Identify which cell holds the provided text, then report its [x, y] central coordinate. 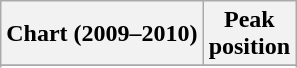
Chart (2009–2010) [102, 34]
Peakposition [249, 34]
